Find where the given text appears and provide that cell's center as [x, y] coordinate. 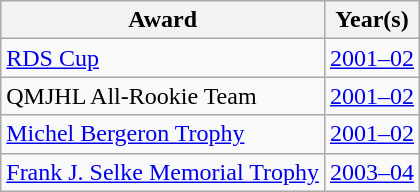
RDS Cup [163, 58]
Michel Bergeron Trophy [163, 134]
Frank J. Selke Memorial Trophy [163, 172]
Award [163, 20]
Year(s) [372, 20]
2003–04 [372, 172]
QMJHL All-Rookie Team [163, 96]
